From the cell containing the given text, extract its center point as [X, Y] coordinate. 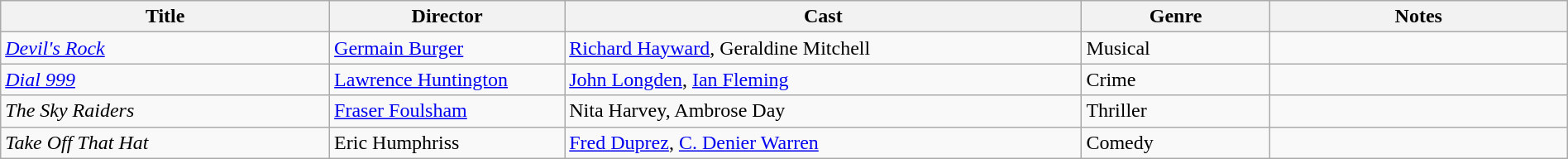
Director [447, 17]
Musical [1176, 48]
Dial 999 [165, 79]
The Sky Raiders [165, 111]
Title [165, 17]
Cast [824, 17]
Nita Harvey, Ambrose Day [824, 111]
Fred Duprez, C. Denier Warren [824, 142]
Take Off That Hat [165, 142]
Comedy [1176, 142]
Genre [1176, 17]
Crime [1176, 79]
Notes [1418, 17]
Fraser Foulsham [447, 111]
Thriller [1176, 111]
Eric Humphriss [447, 142]
Richard Hayward, Geraldine Mitchell [824, 48]
Devil's Rock [165, 48]
Lawrence Huntington [447, 79]
Germain Burger [447, 48]
John Longden, Ian Fleming [824, 79]
